Locate the cell with the specified text and output its [x, y] center coordinate. 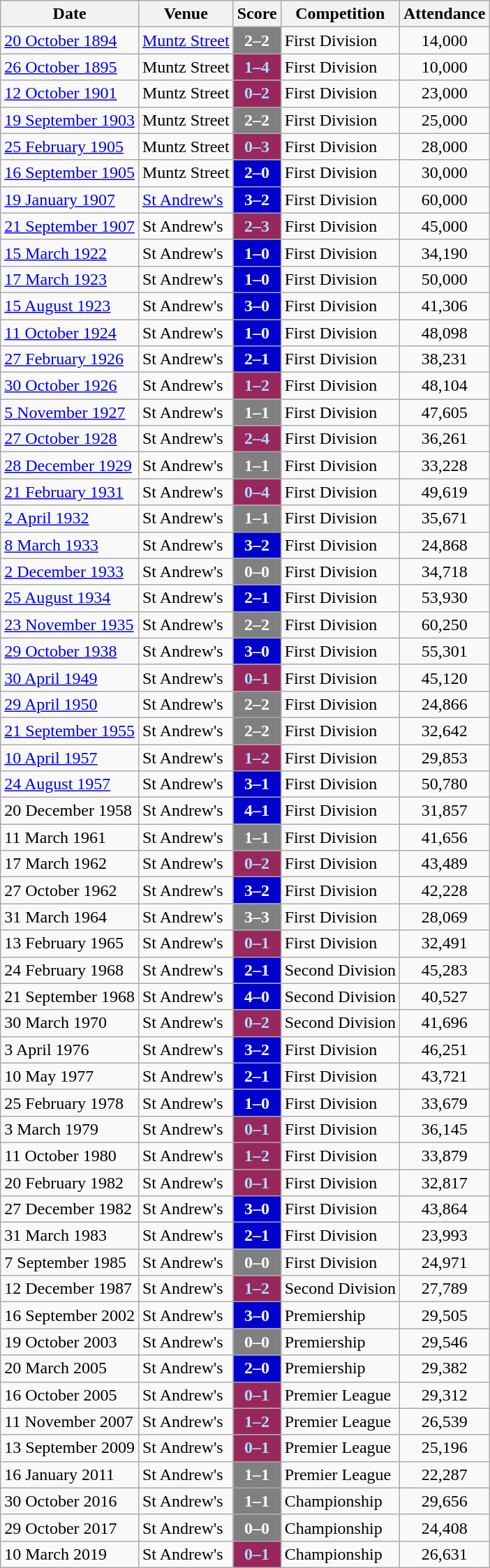
43,721 [444, 1076]
21 September 1907 [70, 226]
29 October 2017 [70, 1528]
27,789 [444, 1289]
3–3 [257, 917]
23 November 1935 [70, 625]
3 March 1979 [70, 1129]
60,000 [444, 200]
Competition [340, 14]
29,312 [444, 1395]
33,679 [444, 1103]
16 January 2011 [70, 1474]
29 April 1950 [70, 704]
16 October 2005 [70, 1395]
20 December 1958 [70, 811]
38,231 [444, 359]
3 April 1976 [70, 1050]
41,306 [444, 306]
29,546 [444, 1342]
0–3 [257, 147]
28,000 [444, 147]
55,301 [444, 651]
60,250 [444, 625]
33,879 [444, 1156]
41,696 [444, 1023]
29,505 [444, 1315]
10 May 1977 [70, 1076]
25 August 1934 [70, 598]
23,993 [444, 1236]
20 October 1894 [70, 40]
32,817 [444, 1183]
Score [257, 14]
30 October 2016 [70, 1501]
24,866 [444, 704]
12 December 1987 [70, 1289]
13 September 2009 [70, 1448]
24 August 1957 [70, 784]
15 August 1923 [70, 306]
Attendance [444, 14]
19 September 1903 [70, 120]
53,930 [444, 598]
19 October 2003 [70, 1342]
24 February 1968 [70, 970]
4–1 [257, 811]
24,868 [444, 545]
10 March 2019 [70, 1554]
33,228 [444, 465]
8 March 1933 [70, 545]
7 September 1985 [70, 1262]
34,190 [444, 253]
26 October 1895 [70, 67]
46,251 [444, 1050]
24,971 [444, 1262]
29,656 [444, 1501]
45,000 [444, 226]
36,261 [444, 439]
28 December 1929 [70, 465]
11 October 1924 [70, 333]
12 October 1901 [70, 94]
49,619 [444, 492]
45,120 [444, 678]
29,382 [444, 1368]
43,489 [444, 864]
26,539 [444, 1421]
41,656 [444, 837]
14,000 [444, 40]
42,228 [444, 890]
0–4 [257, 492]
27 October 1928 [70, 439]
11 March 1961 [70, 837]
45,283 [444, 970]
50,000 [444, 279]
36,145 [444, 1129]
2–3 [257, 226]
10 April 1957 [70, 757]
48,098 [444, 333]
20 February 1982 [70, 1183]
21 September 1955 [70, 731]
48,104 [444, 386]
50,780 [444, 784]
24,408 [444, 1528]
32,642 [444, 731]
5 November 1927 [70, 412]
2–4 [257, 439]
25 February 1978 [70, 1103]
26,631 [444, 1554]
1–4 [257, 67]
28,069 [444, 917]
11 November 2007 [70, 1421]
13 February 1965 [70, 943]
21 September 1968 [70, 996]
27 December 1982 [70, 1209]
2 April 1932 [70, 518]
31 March 1983 [70, 1236]
16 September 1905 [70, 173]
22,287 [444, 1474]
30 March 1970 [70, 1023]
Venue [186, 14]
10,000 [444, 67]
35,671 [444, 518]
19 January 1907 [70, 200]
3–1 [257, 784]
30,000 [444, 173]
25 February 1905 [70, 147]
17 March 1923 [70, 279]
2 December 1933 [70, 572]
29,853 [444, 757]
29 October 1938 [70, 651]
32,491 [444, 943]
43,864 [444, 1209]
31 March 1964 [70, 917]
4–0 [257, 996]
15 March 1922 [70, 253]
17 March 1962 [70, 864]
Date [70, 14]
21 February 1931 [70, 492]
23,000 [444, 94]
27 February 1926 [70, 359]
25,000 [444, 120]
30 October 1926 [70, 386]
20 March 2005 [70, 1368]
16 September 2002 [70, 1315]
47,605 [444, 412]
31,857 [444, 811]
40,527 [444, 996]
30 April 1949 [70, 678]
25,196 [444, 1448]
11 October 1980 [70, 1156]
34,718 [444, 572]
27 October 1962 [70, 890]
